Return (X, Y) of the center of cell containing provided text 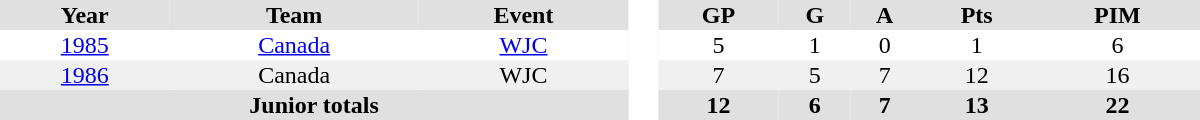
PIM (1118, 15)
A (885, 15)
22 (1118, 105)
Junior totals (314, 105)
13 (976, 105)
Pts (976, 15)
0 (885, 45)
Year (85, 15)
16 (1118, 75)
Event (524, 15)
1986 (85, 75)
GP (718, 15)
1985 (85, 45)
Team (294, 15)
G (815, 15)
